Scan for the cell matching the given text and deliver its (X, Y) coordinate at center. 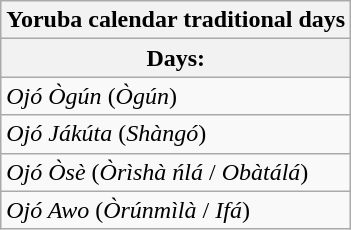
Days: (176, 58)
Ojó Ògún (Ògún) (176, 96)
Ojó Awo (Òrúnmìlà / Ifá) (176, 210)
Ojó Jákúta (Shàngó) (176, 134)
Ojó Òsè (Òrìshà ńlá / Obàtálá) (176, 172)
Yoruba calendar traditional days (176, 20)
